Determine the (x, y) coordinate at the center of the cell enclosing the given text.  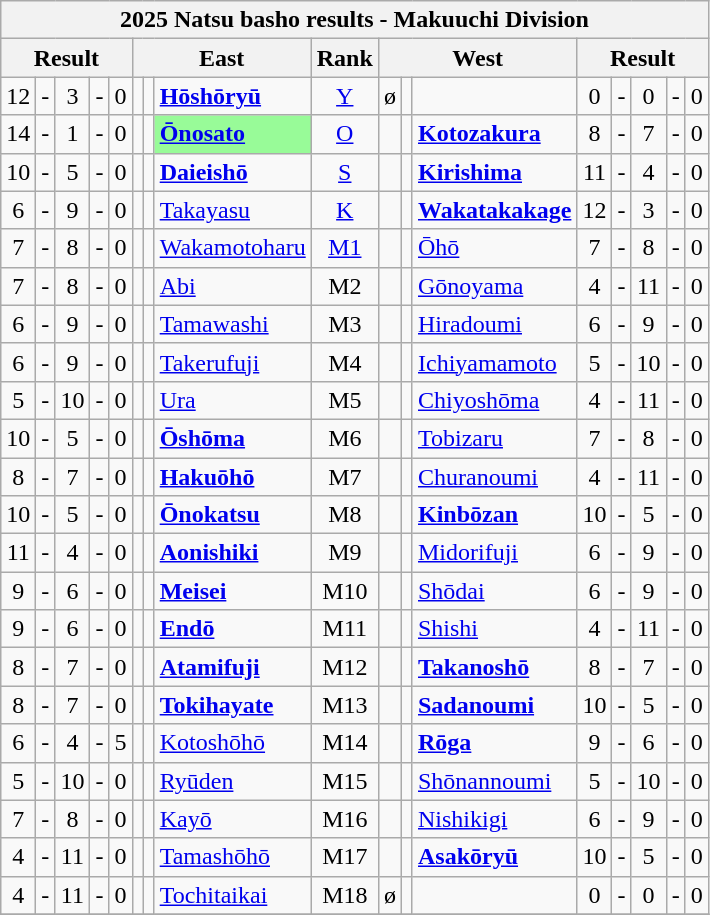
Ōnosato (232, 134)
Sadanoumi (494, 705)
M6 (344, 438)
Tamawashi (232, 324)
14 (18, 134)
M17 (344, 857)
Ōshōma (232, 438)
Endō (232, 629)
M15 (344, 781)
M2 (344, 286)
K (344, 210)
Shōdai (494, 591)
M3 (344, 324)
Hakuōhō (232, 477)
West (478, 58)
Tamashōhō (232, 857)
Ryūden (232, 781)
Takayasu (232, 210)
Rōga (494, 743)
Abi (232, 286)
M11 (344, 629)
M14 (344, 743)
Asakōryū (494, 857)
Ichiyamamoto (494, 362)
Meisei (232, 591)
Kirishima (494, 172)
Kinbōzan (494, 515)
Rank (344, 58)
Wakamotoharu (232, 248)
Takerufuji (232, 362)
Gōnoyama (494, 286)
1 (72, 134)
Shōnannoumi (494, 781)
Churanoumi (494, 477)
Tokihayate (232, 705)
Ōnokatsu (232, 515)
Nishikigi (494, 819)
Aonishiki (232, 553)
Tochitaikai (232, 895)
M12 (344, 667)
M10 (344, 591)
M18 (344, 895)
Ura (232, 400)
Kotozakura (494, 134)
Kayō (232, 819)
M7 (344, 477)
Midorifuji (494, 553)
Chiyoshōma (494, 400)
M13 (344, 705)
Hiradoumi (494, 324)
S (344, 172)
M16 (344, 819)
Takanoshō (494, 667)
Ōhō (494, 248)
Wakatakakage (494, 210)
East (222, 58)
Y (344, 96)
O (344, 134)
M4 (344, 362)
M9 (344, 553)
Shishi (494, 629)
2025 Natsu basho results - Makuuchi Division (354, 20)
Hōshōryū (232, 96)
M1 (344, 248)
Kotoshōhō (232, 743)
Tobizaru (494, 438)
M8 (344, 515)
Atamifuji (232, 667)
M5 (344, 400)
Daieishō (232, 172)
